Return the [X, Y] coordinate for the center point of the cell that contains the specified text.  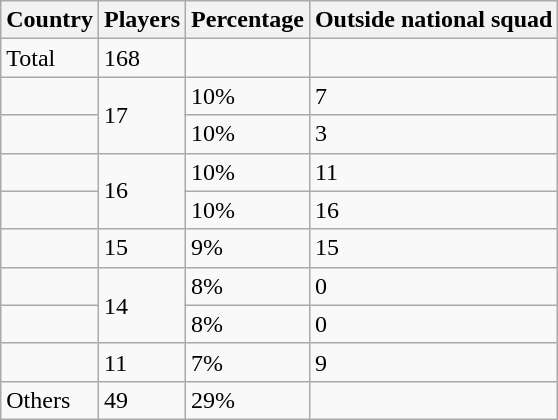
168 [142, 58]
7% [248, 362]
9% [248, 248]
Country [50, 20]
9 [433, 362]
3 [433, 134]
29% [248, 400]
Percentage [248, 20]
Others [50, 400]
14 [142, 305]
49 [142, 400]
Total [50, 58]
17 [142, 115]
Outside national squad [433, 20]
Players [142, 20]
7 [433, 96]
